Find where the given text appears and provide that cell's center as (x, y) coordinate. 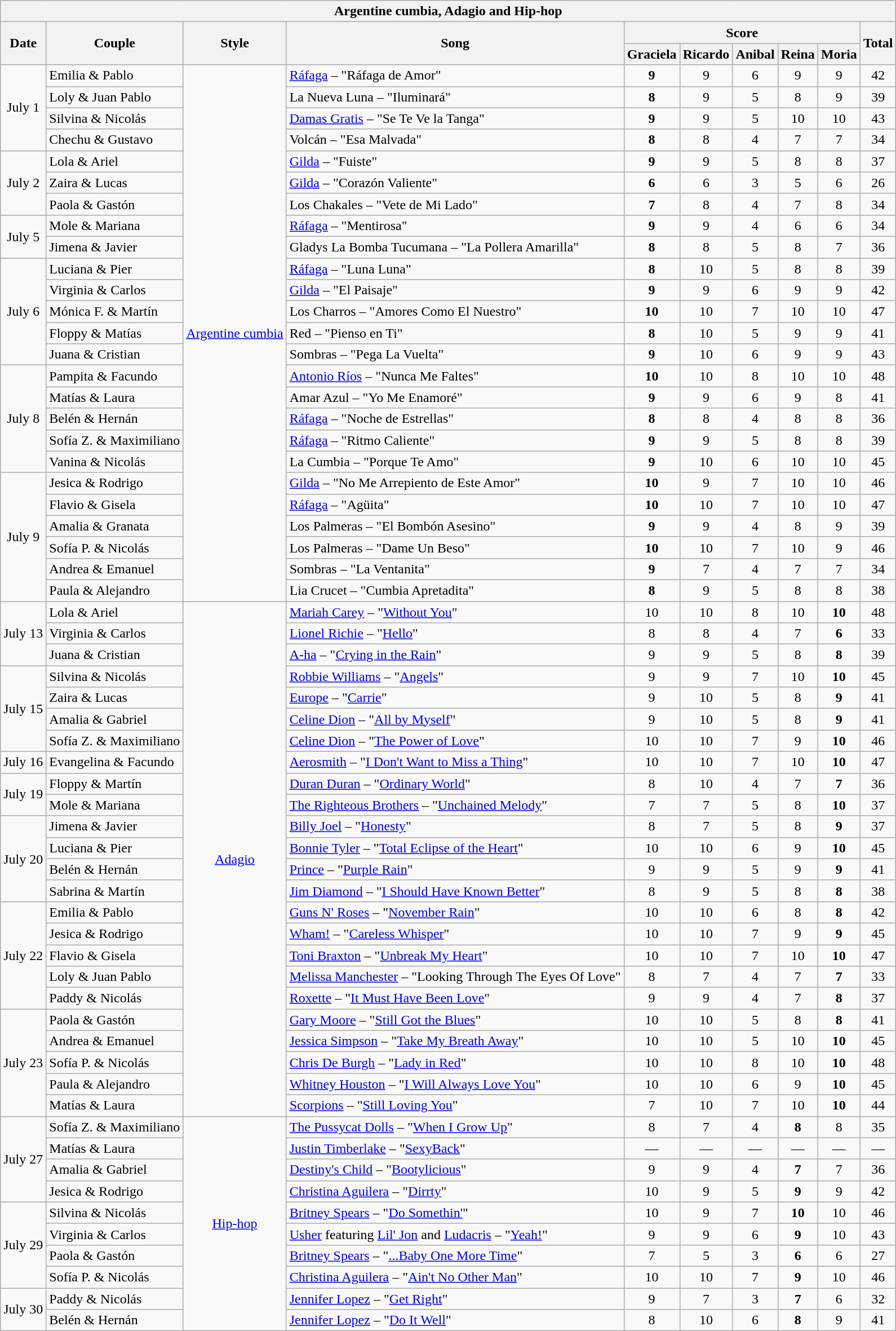
Usher featuring Lil' Jon and Ludacris – "Yeah!" (455, 1234)
Melissa Manchester – "Looking Through The Eyes Of Love" (455, 977)
Britney Spears – "...Baby One More Time" (455, 1255)
July 23 (24, 1063)
July 8 (24, 419)
Volcán – "Esa Malvada" (455, 140)
Antonio Ríos – "Nunca Me Faltes" (455, 376)
Jim Diamond – "I Should Have Known Better" (455, 891)
Song (455, 43)
Los Palmeras – "Dame Un Beso" (455, 547)
Destiny's Child – "Bootylicious" (455, 1170)
Duran Duran – "Ordinary World" (455, 784)
Britney Spears – "Do Somethin'" (455, 1213)
Ráfaga – "Noche de Estrellas" (455, 419)
Robbie Williams – "Angels" (455, 676)
Guns N' Roses – "November Rain" (455, 912)
Jessica Simpson – "Take My Breath Away" (455, 1041)
July 9 (24, 537)
Gladys La Bomba Tucumana – "La Pollera Amarilla" (455, 247)
Ráfaga – "Ritmo Caliente" (455, 440)
35 (878, 1127)
Ráfaga – "Agüita" (455, 505)
Los Charros – "Amores Como El Nuestro" (455, 312)
A-ha – "Crying in the Rain" (455, 655)
July 27 (24, 1159)
Hip-hop (234, 1223)
Sabrina & Martín (115, 891)
Score (742, 33)
Aerosmith – "I Don't Want to Miss a Thing" (455, 762)
La Nueva Luna – "Iluminará" (455, 97)
Sombras – "La Ventanita" (455, 569)
Ráfaga – "Mentirosa" (455, 225)
Toni Braxton – "Unbreak My Heart" (455, 956)
July 19 (24, 794)
Scorpions – "Still Loving You" (455, 1106)
Ricardo (706, 54)
Date (24, 43)
July 13 (24, 633)
Gilda – "El Paisaje" (455, 290)
Moria (839, 54)
July 22 (24, 955)
July 5 (24, 236)
Argentine cumbia (234, 333)
Europe – "Carrie" (455, 698)
Billy Joel – "Honesty" (455, 826)
Los Palmeras – "El Bombón Asesino" (455, 526)
July 20 (24, 859)
32 (878, 1298)
Ráfaga – "Luna Luna" (455, 269)
Red – "Pienso en Ti" (455, 333)
Christina Aguilera – "Ain't No Other Man" (455, 1277)
Celine Dion – "The Power of Love" (455, 741)
Graciela (651, 54)
The Pussycat Dolls – "When I Grow Up" (455, 1127)
44 (878, 1106)
Ráfaga – "Ráfaga de Amor" (455, 76)
Whitney Houston – "I Will Always Love You" (455, 1084)
July 1 (24, 108)
Celine Dion – "All by Myself" (455, 719)
Floppy & Martín (115, 784)
Anibal (755, 54)
Prince – "Purple Rain" (455, 869)
Gilda – "No Me Arrepiento de Este Amor" (455, 483)
Adagio (234, 859)
Lionel Richie – "Hello" (455, 634)
Bonnie Tyler – "Total Eclipse of the Heart" (455, 848)
Gary Moore – "Still Got the Blues" (455, 1020)
Sombras – "Pega La Vuelta" (455, 355)
Chris De Burgh – "Lady in Red" (455, 1063)
Style (234, 43)
Argentine cumbia, Adagio and Hip-hop (449, 11)
Gilda – "Corazón Valiente" (455, 183)
July 16 (24, 762)
Lia Crucet – "Cumbia Apretadita" (455, 590)
Chechu & Gustavo (115, 140)
Gilda – "Fuiste" (455, 161)
Pampita & Facundo (115, 376)
The Righteous Brothers – "Unchained Melody" (455, 805)
Vanina & Nicolás (115, 462)
July 15 (24, 709)
July 30 (24, 1309)
Amalia & Granata (115, 526)
July 29 (24, 1245)
Damas Gratis – "Se Te Ve la Tanga" (455, 118)
Amar Azul – "Yo Me Enamoré" (455, 397)
Jennifer Lopez – "Get Right" (455, 1298)
Wham! – "Careless Whisper" (455, 934)
July 2 (24, 183)
Total (878, 43)
Mónica F. & Martín (115, 312)
Roxette – "It Must Have Been Love" (455, 998)
Evangelina & Facundo (115, 762)
Floppy & Matías (115, 333)
Los Chakales – "Vete de Mi Lado" (455, 204)
July 6 (24, 312)
Jennifer Lopez – "Do It Well" (455, 1320)
27 (878, 1255)
Couple (115, 43)
Justin Timberlake – "SexyBack" (455, 1148)
Reina (798, 54)
Mariah Carey – "Without You" (455, 612)
Christina Aguilera – "Dirrty" (455, 1191)
La Cumbia – "Porque Te Amo" (455, 462)
26 (878, 183)
